Extract the [X, Y] coordinate from the center of the cell holding the provided text.  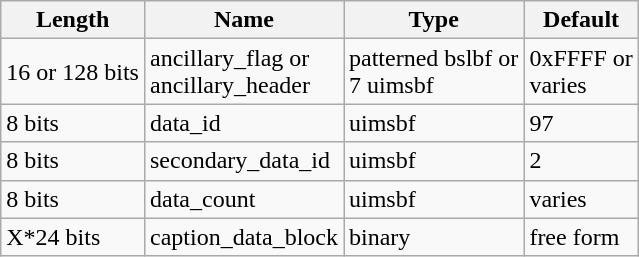
97 [581, 123]
varies [581, 199]
Length [73, 20]
free form [581, 237]
Type [434, 20]
Default [581, 20]
Name [244, 20]
X*24 bits [73, 237]
0xFFFF orvaries [581, 72]
binary [434, 237]
data_count [244, 199]
caption_data_block [244, 237]
16 or 128 bits [73, 72]
2 [581, 161]
data_id [244, 123]
ancillary_flag orancillary_header [244, 72]
patterned bslbf or7 uimsbf [434, 72]
secondary_data_id [244, 161]
